Capture the cell that displays the provided text and extract its (X, Y) central coordinate. 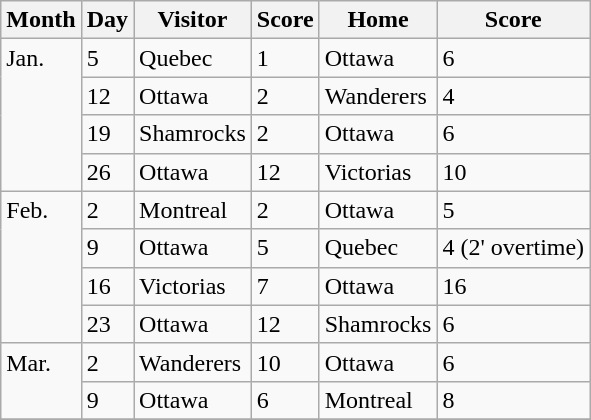
Month (41, 20)
Visitor (193, 20)
26 (107, 172)
Jan. (41, 115)
23 (107, 324)
4 (2' overtime) (514, 248)
Home (378, 20)
Feb. (41, 267)
7 (285, 286)
8 (514, 400)
Day (107, 20)
19 (107, 134)
4 (514, 96)
1 (285, 58)
Mar. (41, 381)
